Locate the cell with the specified text and output its (x, y) center coordinate. 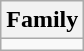
Family (42, 20)
